Provide the (x, y) coordinate of the cell's center where the given text is located.  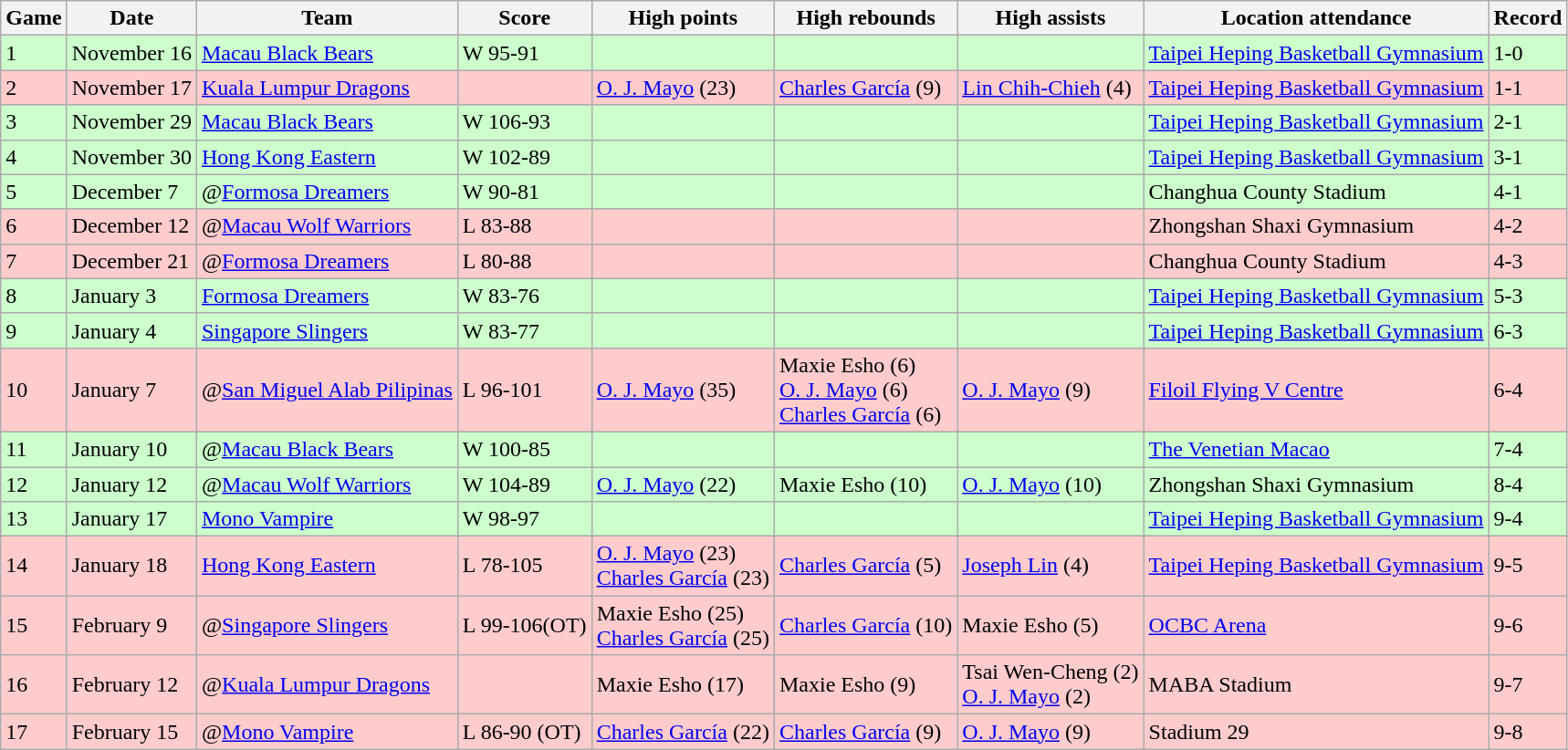
High assists (1051, 18)
L 83-88 (524, 226)
2-1 (1528, 122)
4 (34, 157)
Score (524, 18)
Record (1528, 18)
14 (34, 566)
January 18 (131, 566)
W 95-91 (524, 53)
5-3 (1528, 296)
6-4 (1528, 390)
January 7 (131, 390)
Maxie Esho (6)O. J. Mayo (6)Charles García (6) (865, 390)
W 106-93 (524, 122)
7 (34, 261)
O. J. Mayo (23) (683, 88)
9-7 (1528, 684)
Filoil Flying V Centre (1316, 390)
4-3 (1528, 261)
Charles García (5) (865, 566)
November 29 (131, 122)
L 96-101 (524, 390)
December 21 (131, 261)
L 78-105 (524, 566)
Kuala Lumpur Dragons (327, 88)
January 4 (131, 330)
O. J. Mayo (35) (683, 390)
January 3 (131, 296)
Maxie Esho (25)Charles García (25) (683, 626)
5 (34, 192)
6-3 (1528, 330)
Location attendance (1316, 18)
@Mono Vampire (327, 732)
W 100-85 (524, 449)
Joseph Lin (4) (1051, 566)
January 10 (131, 449)
Mono Vampire (327, 519)
@Macau Black Bears (327, 449)
November 16 (131, 53)
7-4 (1528, 449)
The Venetian Macao (1316, 449)
Maxie Esho (9) (865, 684)
8-4 (1528, 484)
@Kuala Lumpur Dragons (327, 684)
9-8 (1528, 732)
December 7 (131, 192)
Maxie Esho (17) (683, 684)
Charles García (10) (865, 626)
W 90-81 (524, 192)
February 15 (131, 732)
W 104-89 (524, 484)
Lin Chih-Chieh (4) (1051, 88)
February 9 (131, 626)
Formosa Dreamers (327, 296)
Date (131, 18)
@Singapore Slingers (327, 626)
2 (34, 88)
11 (34, 449)
9-4 (1528, 519)
17 (34, 732)
9-6 (1528, 626)
November 30 (131, 157)
8 (34, 296)
Team (327, 18)
L 99-106(OT) (524, 626)
Maxie Esho (10) (865, 484)
November 17 (131, 88)
W 98-97 (524, 519)
MABA Stadium (1316, 684)
December 12 (131, 226)
4-1 (1528, 192)
@San Miguel Alab Pilipinas (327, 390)
6 (34, 226)
12 (34, 484)
W 102-89 (524, 157)
L 80-88 (524, 261)
O. J. Mayo (10) (1051, 484)
O. J. Mayo (23)Charles García (23) (683, 566)
1-1 (1528, 88)
High points (683, 18)
OCBC Arena (1316, 626)
13 (34, 519)
3-1 (1528, 157)
1-0 (1528, 53)
January 12 (131, 484)
High rebounds (865, 18)
January 17 (131, 519)
10 (34, 390)
Singapore Slingers (327, 330)
Charles García (22) (683, 732)
Maxie Esho (5) (1051, 626)
1 (34, 53)
W 83-77 (524, 330)
L 86-90 (OT) (524, 732)
15 (34, 626)
Stadium 29 (1316, 732)
3 (34, 122)
O. J. Mayo (22) (683, 484)
February 12 (131, 684)
W 83-76 (524, 296)
9 (34, 330)
4-2 (1528, 226)
Game (34, 18)
9-5 (1528, 566)
Tsai Wen-Cheng (2)O. J. Mayo (2) (1051, 684)
16 (34, 684)
